Determine the (X, Y) coordinate at the center of the cell enclosing the given text.  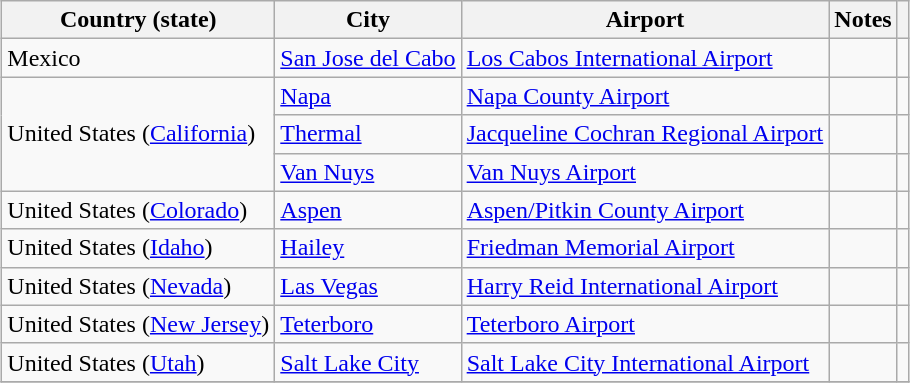
Van Nuys (368, 172)
United States (Colorado) (138, 210)
Napa (368, 96)
Teterboro Airport (645, 324)
Las Vegas (368, 286)
United States (Nevada) (138, 286)
United States (Idaho) (138, 248)
Aspen/Pitkin County Airport (645, 210)
Airport (645, 20)
City (368, 20)
Thermal (368, 134)
Mexico (138, 58)
Aspen (368, 210)
Salt Lake City (368, 362)
Notes (863, 20)
Teterboro (368, 324)
Napa County Airport (645, 96)
Van Nuys Airport (645, 172)
Los Cabos International Airport (645, 58)
Friedman Memorial Airport (645, 248)
United States (Utah) (138, 362)
United States (New Jersey) (138, 324)
United States (California) (138, 134)
Jacqueline Cochran Regional Airport (645, 134)
San Jose del Cabo (368, 58)
Salt Lake City International Airport (645, 362)
Harry Reid International Airport (645, 286)
Hailey (368, 248)
Country (state) (138, 20)
